For the text-containing cell, return its midpoint in [X, Y] coordinate format. 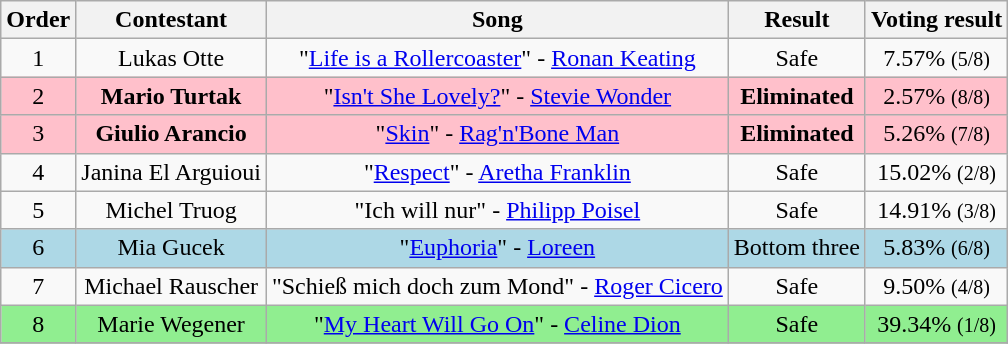
7.57% (5/8) [936, 58]
9.50% (4/8) [936, 286]
6 [38, 248]
"Skin" - Rag'n'Bone Man [497, 134]
3 [38, 134]
Bottom three [796, 248]
Michel Truog [172, 210]
5.83% (6/8) [936, 248]
"Schieß mich doch zum Mond" - Roger Cicero [497, 286]
4 [38, 172]
"Ich will nur" - Philipp Poisel [497, 210]
Janina El Arguioui [172, 172]
Contestant [172, 20]
Order [38, 20]
1 [38, 58]
Mario Turtak [172, 96]
Giulio Arancio [172, 134]
5 [38, 210]
"Life is a Rollercoaster" - Ronan Keating [497, 58]
Voting result [936, 20]
Marie Wegener [172, 324]
7 [38, 286]
Lukas Otte [172, 58]
14.91% (3/8) [936, 210]
8 [38, 324]
"Respect" - Aretha Franklin [497, 172]
Result [796, 20]
"Euphoria" - Loreen [497, 248]
15.02% (2/8) [936, 172]
Song [497, 20]
39.34% (1/8) [936, 324]
Mia Gucek [172, 248]
2 [38, 96]
2.57% (8/8) [936, 96]
Michael Rauscher [172, 286]
5.26% (7/8) [936, 134]
"My Heart Will Go On" - Celine Dion [497, 324]
"Isn't She Lovely?" - Stevie Wonder [497, 96]
